Provide the [X, Y] coordinate of the cell's center where the given text is located.  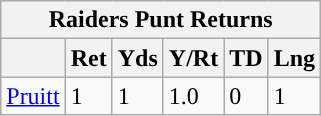
TD [246, 58]
Y/Rt [193, 58]
Ret [88, 58]
Pruitt [33, 96]
0 [246, 96]
Lng [294, 58]
1.0 [193, 96]
Yds [138, 58]
Raiders Punt Returns [161, 20]
